Capture the cell that displays the provided text and extract its (X, Y) central coordinate. 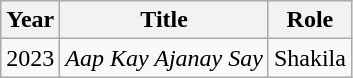
Shakila (310, 58)
Aap Kay Ajanay Say (164, 58)
2023 (30, 58)
Year (30, 20)
Role (310, 20)
Title (164, 20)
